Scan for the cell matching the given text and deliver its [x, y] coordinate at center. 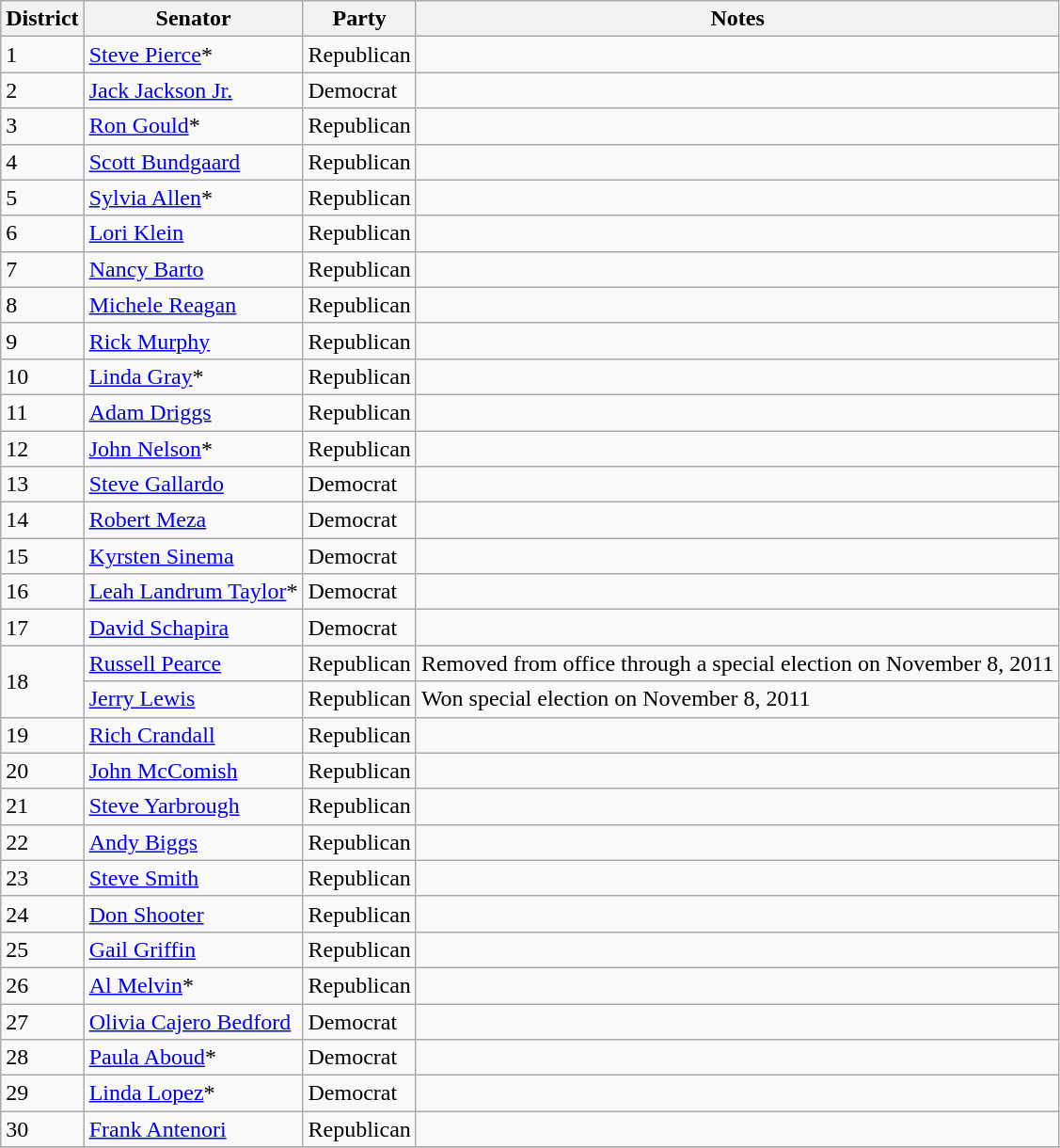
18 [42, 681]
Lori Klein [194, 233]
Robert Meza [194, 520]
11 [42, 412]
Andy Biggs [194, 842]
Senator [194, 19]
14 [42, 520]
Sylvia Allen* [194, 198]
Scott Bundgaard [194, 162]
27 [42, 1021]
Removed from office through a special election on November 8, 2011 [737, 663]
Kyrsten Sinema [194, 556]
13 [42, 485]
Frank Antenori [194, 1129]
District [42, 19]
12 [42, 449]
Al Melvin* [194, 985]
8 [42, 305]
Nancy Barto [194, 269]
Ron Gould* [194, 126]
Don Shooter [194, 914]
10 [42, 376]
9 [42, 341]
30 [42, 1129]
Adam Driggs [194, 412]
5 [42, 198]
Olivia Cajero Bedford [194, 1021]
21 [42, 806]
Russell Pearce [194, 663]
Steve Yarbrough [194, 806]
Rick Murphy [194, 341]
Leah Landrum Taylor* [194, 592]
3 [42, 126]
Notes [737, 19]
Gail Griffin [194, 949]
20 [42, 771]
16 [42, 592]
15 [42, 556]
2 [42, 90]
6 [42, 233]
Steve Gallardo [194, 485]
25 [42, 949]
Paula Aboud* [194, 1058]
Jack Jackson Jr. [194, 90]
7 [42, 269]
24 [42, 914]
Linda Lopez* [194, 1093]
26 [42, 985]
Party [359, 19]
22 [42, 842]
17 [42, 628]
Jerry Lewis [194, 699]
John McComish [194, 771]
Linda Gray* [194, 376]
28 [42, 1058]
Steve Smith [194, 878]
John Nelson* [194, 449]
David Schapira [194, 628]
23 [42, 878]
19 [42, 735]
4 [42, 162]
Michele Reagan [194, 305]
29 [42, 1093]
Rich Crandall [194, 735]
Steve Pierce* [194, 55]
1 [42, 55]
Won special election on November 8, 2011 [737, 699]
